Output the (x, y) coordinate of the center of the cell containing the given text.  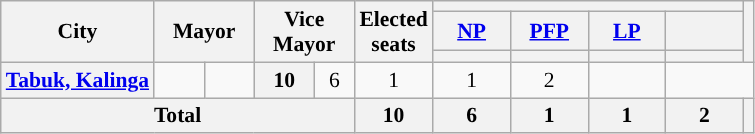
LP (627, 32)
Electedseats (393, 32)
Mayor (204, 32)
City (78, 32)
NP (472, 32)
Tabuk, Kalinga (78, 80)
Total (178, 116)
PFP (549, 32)
Vice Mayor (304, 32)
